From the cell containing the given text, extract its center point as (x, y) coordinate. 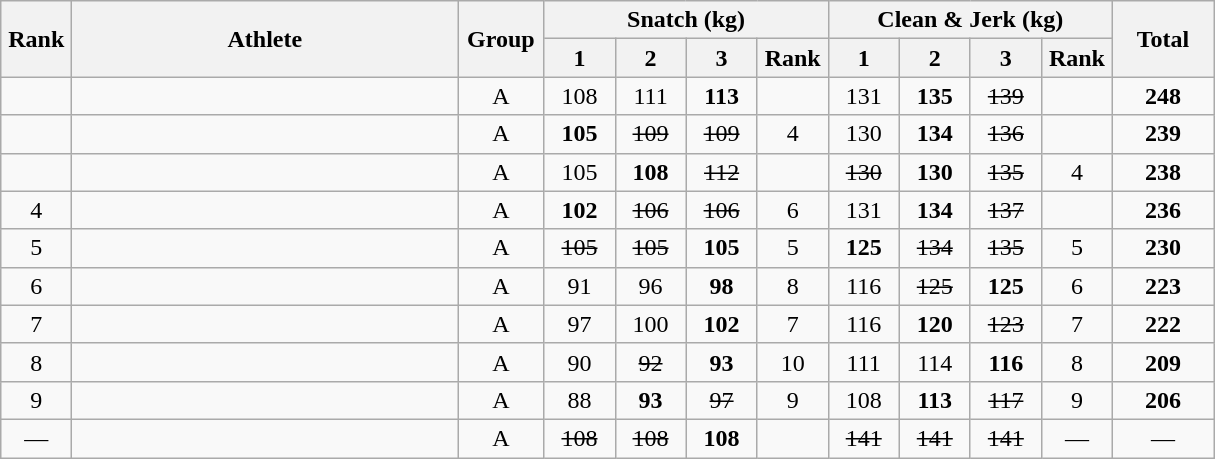
10 (792, 362)
248 (1162, 96)
238 (1162, 172)
117 (1006, 400)
239 (1162, 134)
Group (501, 39)
123 (1006, 324)
114 (934, 362)
88 (580, 400)
120 (934, 324)
92 (650, 362)
222 (1162, 324)
223 (1162, 286)
206 (1162, 400)
236 (1162, 210)
100 (650, 324)
137 (1006, 210)
Athlete (265, 39)
139 (1006, 96)
91 (580, 286)
230 (1162, 248)
Clean & Jerk (kg) (970, 20)
136 (1006, 134)
112 (722, 172)
98 (722, 286)
90 (580, 362)
Total (1162, 39)
Snatch (kg) (686, 20)
209 (1162, 362)
96 (650, 286)
